Search for the cell housing the specified text and yield its [X, Y] center coordinate. 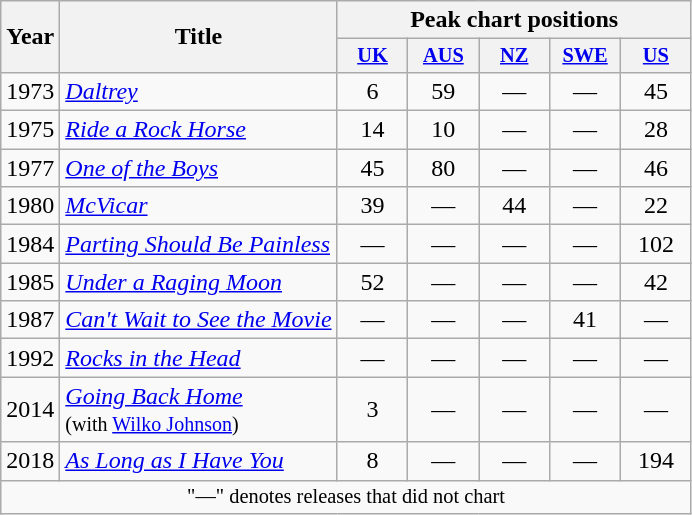
US [656, 56]
42 [656, 282]
Daltrey [198, 91]
14 [372, 130]
1980 [30, 206]
194 [656, 461]
1987 [30, 320]
1992 [30, 358]
Going Back Home(with Wilko Johnson) [198, 410]
28 [656, 130]
3 [372, 410]
2014 [30, 410]
One of the Boys [198, 168]
Under a Raging Moon [198, 282]
AUS [444, 56]
Peak chart positions [514, 20]
NZ [514, 56]
102 [656, 244]
Year [30, 37]
"—" denotes releases that did not chart [346, 497]
UK [372, 56]
1973 [30, 91]
1984 [30, 244]
Parting Should Be Painless [198, 244]
39 [372, 206]
1985 [30, 282]
Can't Wait to See the Movie [198, 320]
SWE [586, 56]
1975 [30, 130]
6 [372, 91]
Rocks in the Head [198, 358]
1977 [30, 168]
44 [514, 206]
41 [586, 320]
Ride a Rock Horse [198, 130]
46 [656, 168]
As Long as I Have You [198, 461]
Title [198, 37]
52 [372, 282]
8 [372, 461]
2018 [30, 461]
McVicar [198, 206]
80 [444, 168]
22 [656, 206]
59 [444, 91]
10 [444, 130]
